Return [X, Y] of the center of cell containing provided text 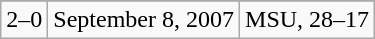
MSU, 28–17 [308, 20]
September 8, 2007 [144, 20]
2–0 [24, 20]
